Locate the cell with the specified text and output its [x, y] center coordinate. 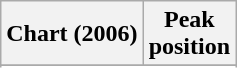
Peakposition [189, 34]
Chart (2006) [72, 34]
